Locate the cell with the specified text and output its (x, y) center coordinate. 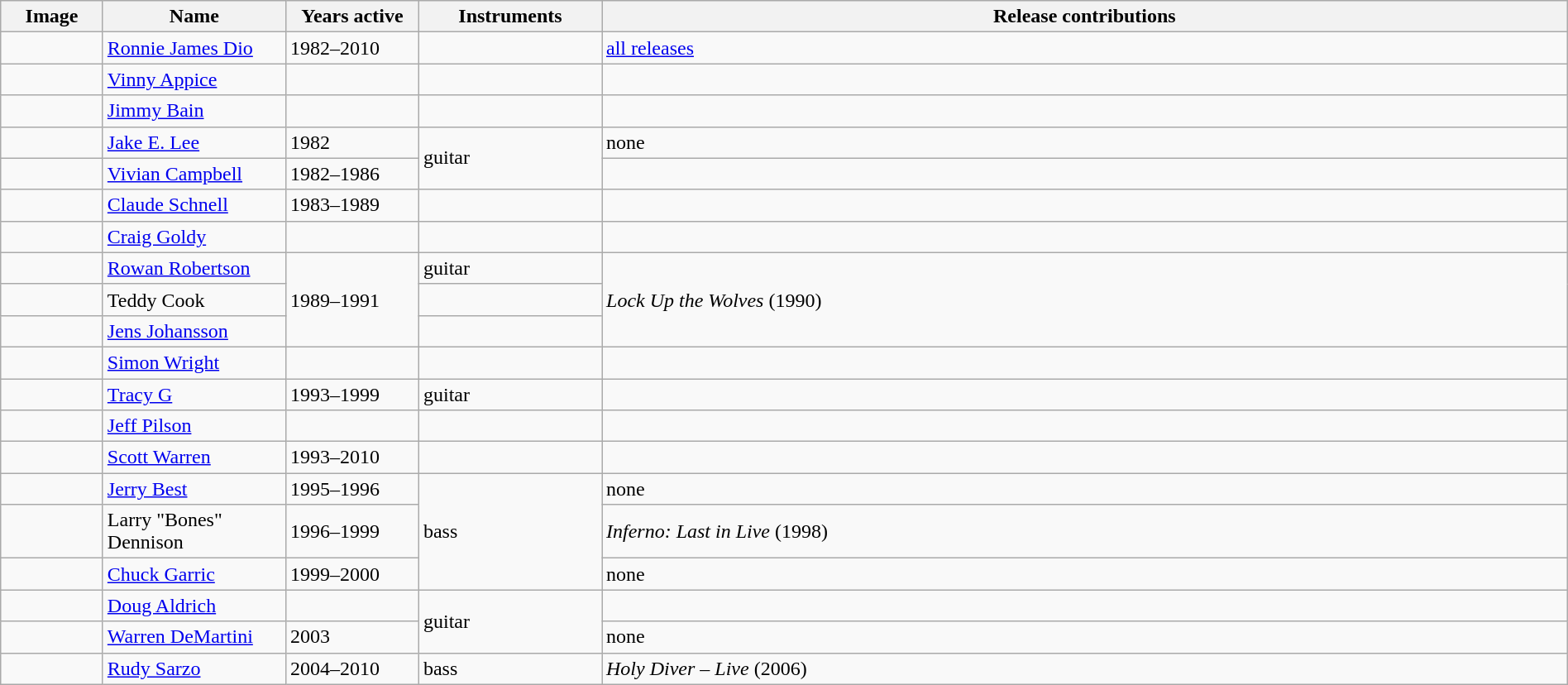
Tracy G (194, 395)
Warren DeMartini (194, 637)
Vinny Appice (194, 79)
Ronnie James Dio (194, 48)
Simon Wright (194, 362)
1989–1991 (352, 299)
Years active (352, 17)
Holy Diver – Live (2006) (1085, 668)
Lock Up the Wolves (1990) (1085, 299)
1993–2010 (352, 457)
2003 (352, 637)
Jake E. Lee (194, 142)
Rowan Robertson (194, 268)
Chuck Garric (194, 574)
1999–2000 (352, 574)
Image (52, 17)
Jimmy Bain (194, 111)
1983–1989 (352, 205)
all releases (1085, 48)
2004–2010 (352, 668)
Teddy Cook (194, 299)
Rudy Sarzo (194, 668)
1996–1999 (352, 531)
Jens Johansson (194, 331)
1993–1999 (352, 395)
Vivian Campbell (194, 174)
Jeff Pilson (194, 426)
1982 (352, 142)
Inferno: Last in Live (1998) (1085, 531)
Jerry Best (194, 489)
1982–2010 (352, 48)
Larry "Bones" Dennison (194, 531)
1982–1986 (352, 174)
Scott Warren (194, 457)
Name (194, 17)
Release contributions (1085, 17)
Claude Schnell (194, 205)
Instruments (509, 17)
Craig Goldy (194, 237)
Doug Aldrich (194, 606)
1995–1996 (352, 489)
